Locate the cell with the specified text and output its (x, y) center coordinate. 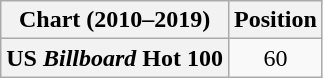
60 (276, 58)
Chart (2010–2019) (115, 20)
US Billboard Hot 100 (115, 58)
Position (276, 20)
